Scan for the cell matching the given text and deliver its (X, Y) coordinate at center. 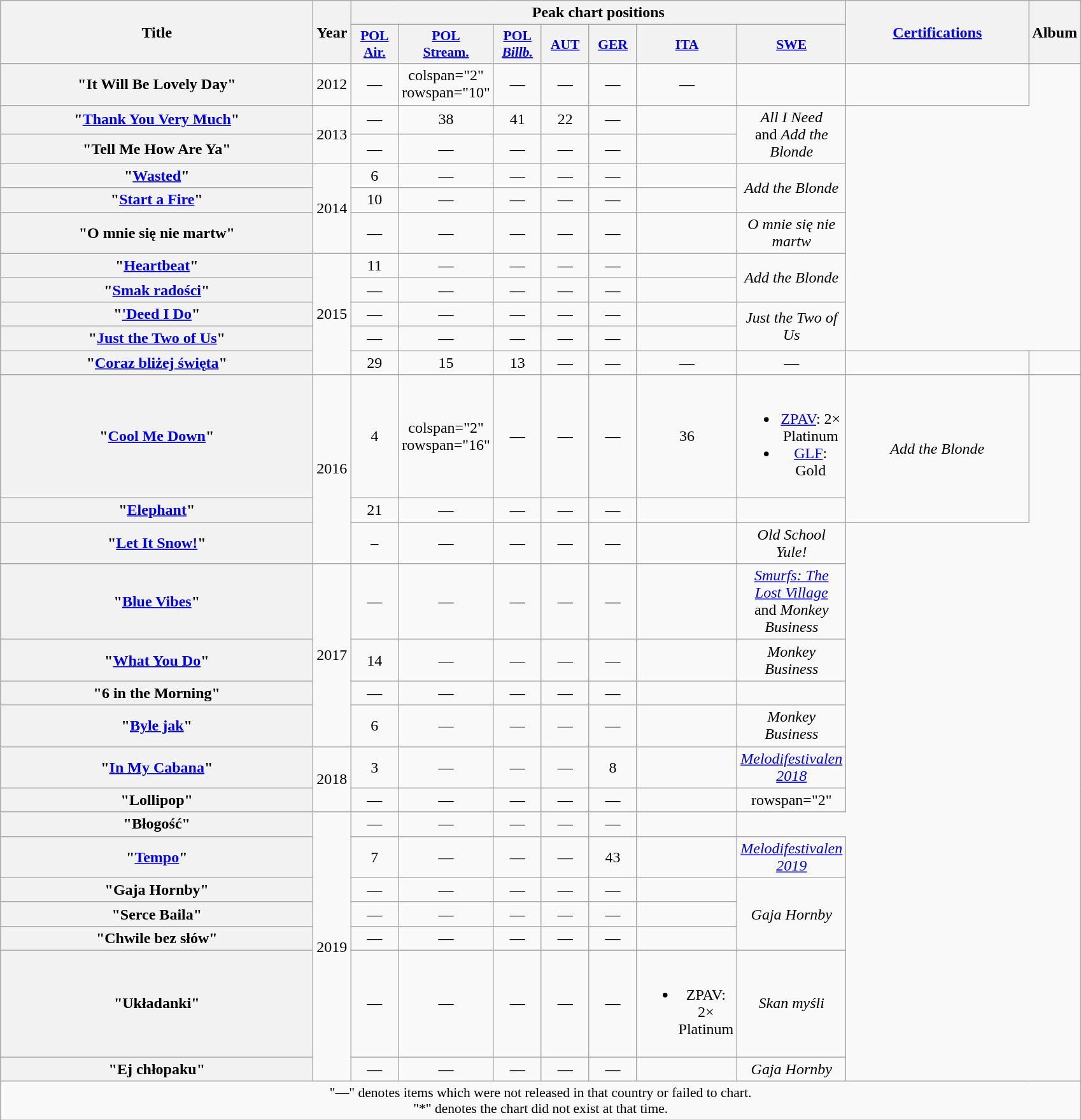
11 (374, 265)
7 (374, 857)
2016 (332, 470)
"Lollipop" (157, 800)
29 (374, 362)
2018 (332, 779)
"6 in the Morning" (157, 693)
"Blue Vibes" (157, 602)
colspan="2" rowspan="10" (446, 84)
Old School Yule! (792, 543)
38 (446, 120)
"Cool Me Down" (157, 437)
POLBillb. (517, 45)
2012 (332, 84)
2015 (332, 314)
POLStream. (446, 45)
"Coraz bliżej święta" (157, 362)
"Start a Fire" (157, 200)
Skan myśli (792, 1003)
14 (374, 661)
"Let It Snow!" (157, 543)
41 (517, 120)
"Tempo" (157, 857)
O mnie się nie martw (792, 233)
"Serce Baila" (157, 914)
8 (612, 767)
"What You Do" (157, 661)
"Just the Two of Us" (157, 338)
2013 (332, 134)
ZPAV: 2× Platinum (687, 1003)
All I Need and Add the Blonde (792, 134)
"'Deed I Do" (157, 314)
"Heartbeat" (157, 265)
"Chwile bez słów" (157, 938)
4 (374, 437)
2014 (332, 209)
SWE (792, 45)
POLAir. (374, 45)
22 (565, 120)
2017 (332, 655)
ITA (687, 45)
Peak chart positions (598, 13)
Year (332, 32)
"It Will Be Lovely Day" (157, 84)
Just the Two of Us (792, 326)
15 (446, 362)
"Byle jak" (157, 725)
AUT (565, 45)
36 (687, 437)
Title (157, 32)
colspan="2" rowspan="16" (446, 437)
21 (374, 510)
43 (612, 857)
Smurfs: The Lost Village and Monkey Business (792, 602)
GER (612, 45)
ZPAV: 2× PlatinumGLF: Gold (792, 437)
10 (374, 200)
"O mnie się nie martw" (157, 233)
Certifications (937, 32)
"Gaja Hornby" (157, 890)
Album (1055, 32)
"Tell Me How Are Ya" (157, 149)
"In My Cabana" (157, 767)
"—" denotes items which were not released in that country or failed to chart."*" denotes the chart did not exist at that time. (541, 1101)
"Układanki" (157, 1003)
"Ej chłopaku" (157, 1068)
Melodifestivalen 2019 (792, 857)
– (374, 543)
13 (517, 362)
"Elephant" (157, 510)
3 (374, 767)
"Wasted" (157, 176)
Melodifestivalen 2018 (792, 767)
"Smak radości" (157, 290)
2019 (332, 946)
rowspan="2" (792, 800)
"Thank You Very Much" (157, 120)
"Błogość" (157, 824)
